Return [x, y] of the center of cell containing provided text 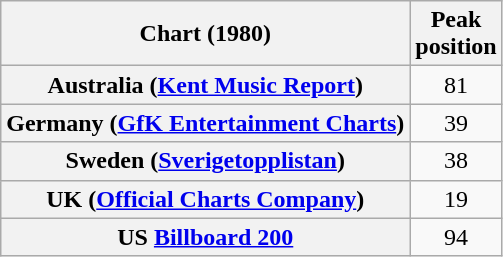
81 [456, 85]
Chart (1980) [206, 34]
94 [456, 237]
UK (Official Charts Company) [206, 199]
US Billboard 200 [206, 237]
Peakposition [456, 34]
38 [456, 161]
Australia (Kent Music Report) [206, 85]
Sweden (Sverigetopplistan) [206, 161]
Germany (GfK Entertainment Charts) [206, 123]
39 [456, 123]
19 [456, 199]
